Locate the cell with the specified text and output its (X, Y) center coordinate. 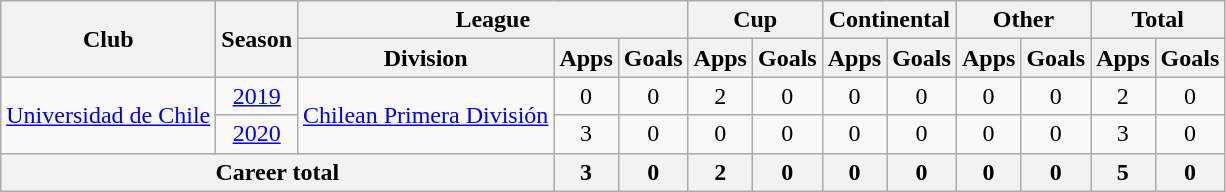
2019 (257, 96)
2020 (257, 134)
Total (1158, 20)
Universidad de Chile (108, 115)
Cup (755, 20)
Chilean Primera División (426, 115)
Career total (278, 172)
5 (1123, 172)
Continental (889, 20)
Other (1023, 20)
League (494, 20)
Season (257, 39)
Division (426, 58)
Club (108, 39)
